For the text-containing cell, return its midpoint in [X, Y] coordinate format. 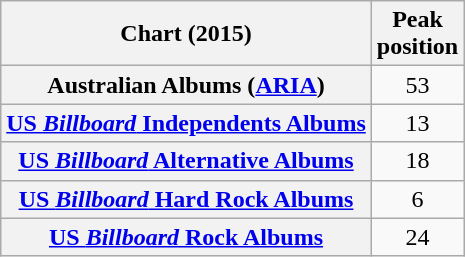
24 [417, 237]
US Billboard Hard Rock Albums [186, 199]
53 [417, 85]
13 [417, 123]
US Billboard Independents Albums [186, 123]
US Billboard Rock Albums [186, 237]
Chart (2015) [186, 34]
6 [417, 199]
Peak position [417, 34]
US Billboard Alternative Albums [186, 161]
Australian Albums (ARIA) [186, 85]
18 [417, 161]
